Extract the [X, Y] coordinate from the center of the cell holding the provided text.  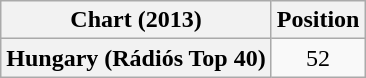
Hungary (Rádiós Top 40) [136, 58]
Chart (2013) [136, 20]
52 [318, 58]
Position [318, 20]
